Extract the (x, y) coordinate from the center of the cell holding the provided text.  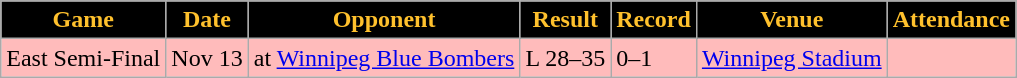
Nov 13 (207, 58)
L 28–35 (566, 58)
Record (654, 20)
Date (207, 20)
East Semi-Final (84, 58)
Game (84, 20)
Attendance (951, 20)
Venue (792, 20)
0–1 (654, 58)
Opponent (384, 20)
Winnipeg Stadium (792, 58)
at Winnipeg Blue Bombers (384, 58)
Result (566, 20)
